Identify which cell holds the provided text, then report its [X, Y] central coordinate. 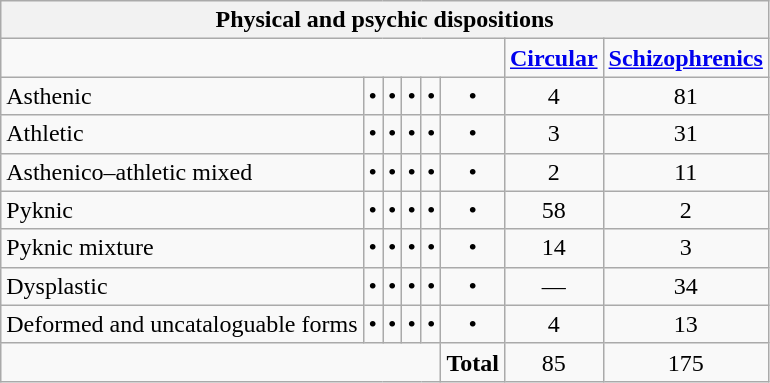
11 [686, 172]
85 [554, 362]
Athletic [182, 134]
175 [686, 362]
Asthenic [182, 96]
34 [686, 286]
31 [686, 134]
Pyknic [182, 210]
58 [554, 210]
Asthenico–athletic mixed [182, 172]
81 [686, 96]
Dysplastic [182, 286]
Physical and psychic dispositions [385, 20]
Pyknic mixture [182, 248]
13 [686, 324]
Circular [554, 58]
Schizophrenics [686, 58]
Total [473, 362]
Deformed and uncataloguable forms [182, 324]
14 [554, 248]
— [554, 286]
